Detect which cell encompasses the target text, then output its [x, y] center coordinate. 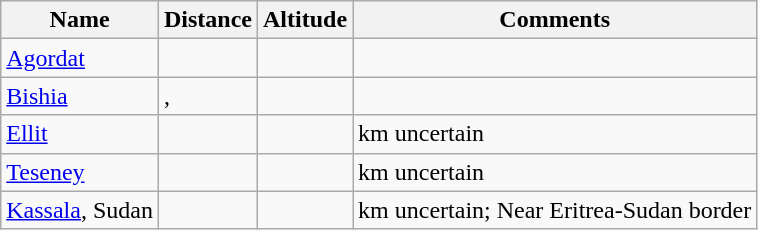
Bishia [80, 96]
Teseney [80, 172]
Distance [208, 20]
, [208, 96]
Agordat [80, 58]
Comments [555, 20]
Ellit [80, 134]
Altitude [306, 20]
Name [80, 20]
km uncertain; Near Eritrea-Sudan border [555, 210]
Kassala, Sudan [80, 210]
